From the cell containing the given text, extract its center point as (x, y) coordinate. 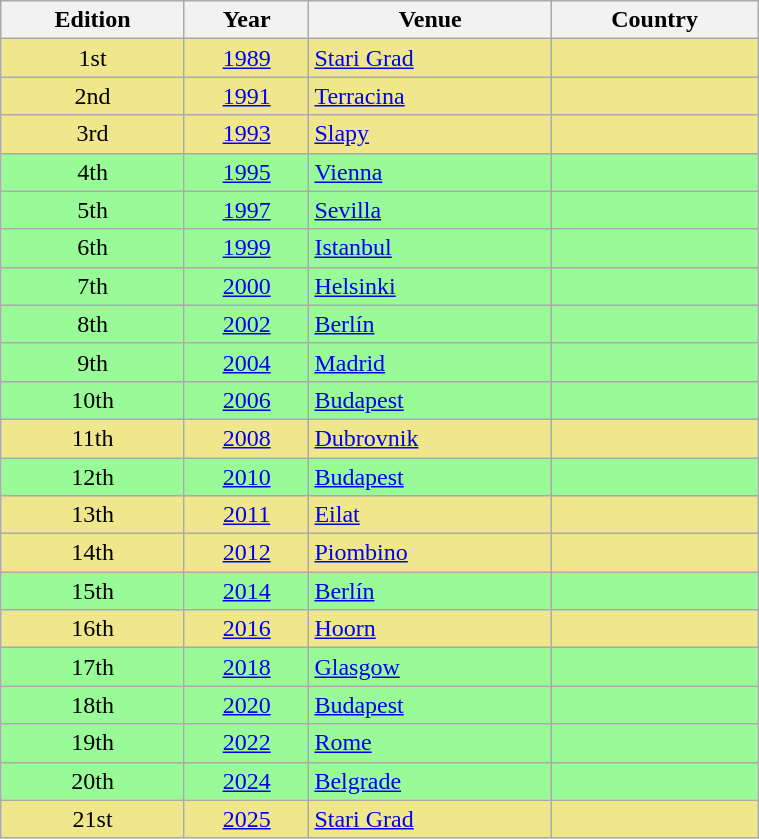
2012 (246, 553)
16th (93, 629)
Hoorn (430, 629)
17th (93, 667)
2025 (246, 819)
Belgrade (430, 781)
2nd (93, 96)
1995 (246, 172)
Eilat (430, 515)
9th (93, 362)
1997 (246, 210)
13th (93, 515)
2010 (246, 477)
2011 (246, 515)
15th (93, 591)
4th (93, 172)
19th (93, 743)
8th (93, 324)
Madrid (430, 362)
20th (93, 781)
14th (93, 553)
2016 (246, 629)
2018 (246, 667)
2022 (246, 743)
2024 (246, 781)
1st (93, 58)
Slapy (430, 134)
Venue (430, 20)
2008 (246, 438)
2014 (246, 591)
21st (93, 819)
Piombino (430, 553)
5th (93, 210)
Country (655, 20)
6th (93, 248)
1989 (246, 58)
2004 (246, 362)
2002 (246, 324)
Vienna (430, 172)
Edition (93, 20)
1991 (246, 96)
Glasgow (430, 667)
Istanbul (430, 248)
Terracina (430, 96)
2020 (246, 705)
18th (93, 705)
3rd (93, 134)
7th (93, 286)
2000 (246, 286)
Dubrovnik (430, 438)
Helsinki (430, 286)
1993 (246, 134)
Rome (430, 743)
2006 (246, 400)
10th (93, 400)
1999 (246, 248)
Year (246, 20)
12th (93, 477)
Sevilla (430, 210)
11th (93, 438)
